Search for the cell housing the specified text and yield its [X, Y] center coordinate. 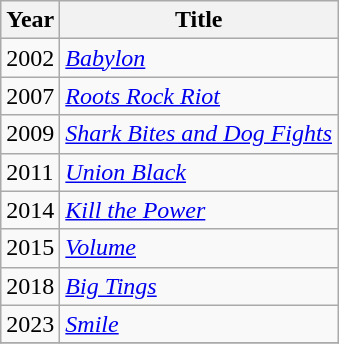
Title [199, 20]
2014 [30, 210]
Big Tings [199, 286]
2023 [30, 324]
2002 [30, 58]
Kill the Power [199, 210]
Union Black [199, 172]
Shark Bites and Dog Fights [199, 134]
2018 [30, 286]
2015 [30, 248]
Year [30, 20]
2011 [30, 172]
Roots Rock Riot [199, 96]
2007 [30, 96]
2009 [30, 134]
Volume [199, 248]
Smile [199, 324]
Babylon [199, 58]
